Locate the cell with the specified text and output its [X, Y] center coordinate. 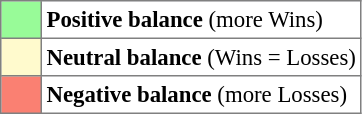
Positive balance (more Wins) [201, 20]
Negative balance (more Losses) [201, 95]
Neutral balance (Wins = Losses) [201, 57]
